For the text-containing cell, return its midpoint in (x, y) coordinate format. 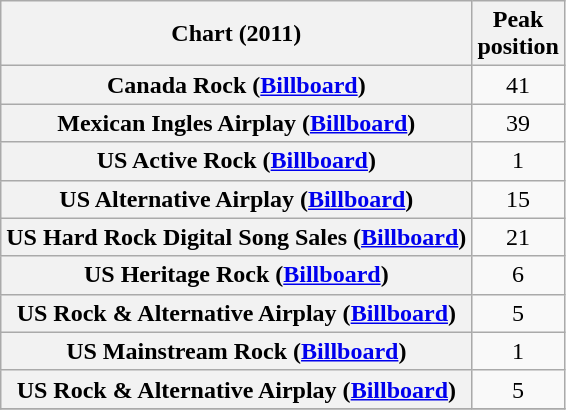
39 (518, 123)
US Heritage Rock (Billboard) (236, 275)
Canada Rock (Billboard) (236, 85)
US Hard Rock Digital Song Sales (Billboard) (236, 237)
Mexican Ingles Airplay (Billboard) (236, 123)
21 (518, 237)
Chart (2011) (236, 34)
15 (518, 199)
US Alternative Airplay (Billboard) (236, 199)
Peakposition (518, 34)
US Mainstream Rock (Billboard) (236, 351)
US Active Rock (Billboard) (236, 161)
41 (518, 85)
6 (518, 275)
